Search for the cell housing the specified text and yield its [X, Y] center coordinate. 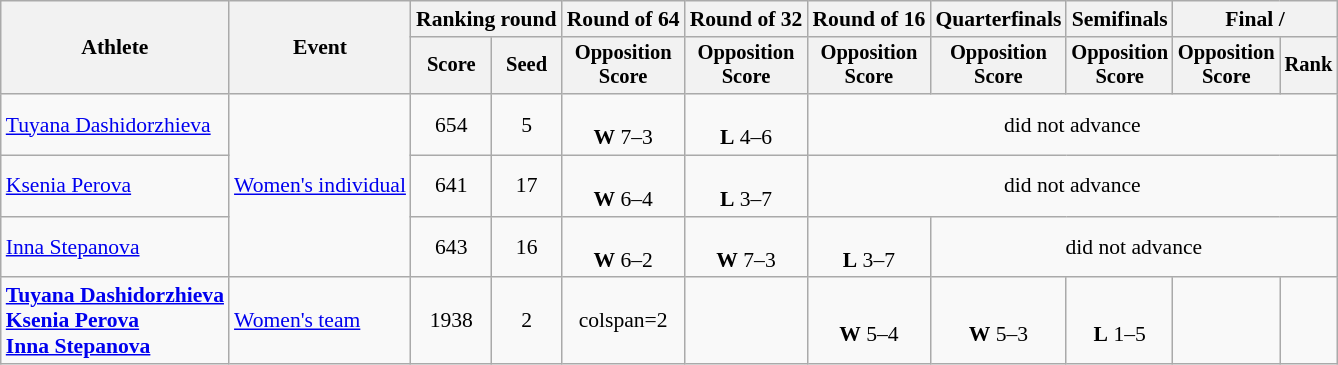
W 6–4 [624, 186]
Round of 64 [624, 19]
Score [452, 66]
Final / [1255, 19]
654 [452, 124]
Seed [527, 66]
Round of 32 [746, 19]
colspan=2 [624, 322]
Women's team [320, 322]
L 4–6 [746, 124]
5 [527, 124]
Tuyana DashidorzhievaKsenia PerovaInna Stepanova [115, 322]
641 [452, 186]
Quarterfinals [998, 19]
Tuyana Dashidorzhieva [115, 124]
2 [527, 322]
Inna Stepanova [115, 248]
16 [527, 248]
643 [452, 248]
W 5–4 [868, 322]
Ksenia Perova [115, 186]
L 1–5 [1120, 322]
1938 [452, 322]
Round of 16 [868, 19]
Athlete [115, 48]
Event [320, 48]
Semifinals [1120, 19]
Rank [1309, 66]
Women's individual [320, 186]
W 5–3 [998, 322]
W 6–2 [624, 248]
Ranking round [486, 19]
17 [527, 186]
